Return the [x, y] coordinate for the center point of the cell that contains the specified text.  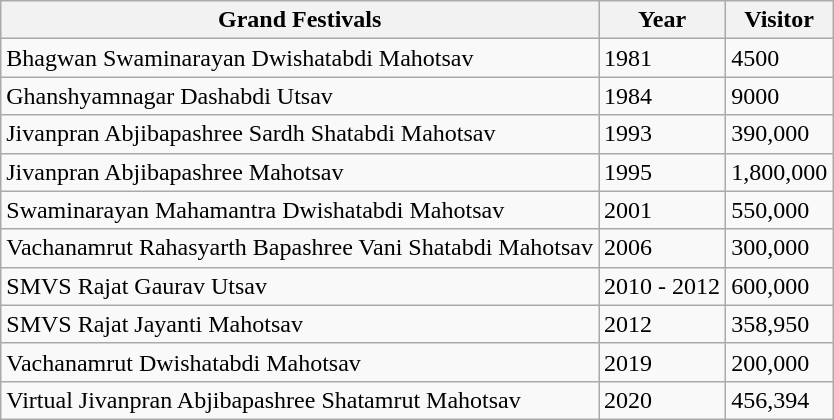
1981 [662, 58]
300,000 [780, 248]
Visitor [780, 20]
SMVS Rajat Jayanti Mahotsav [300, 324]
600,000 [780, 286]
SMVS Rajat Gaurav Utsav [300, 286]
358,950 [780, 324]
Bhagwan Swaminarayan Dwishatabdi Mahotsav [300, 58]
4500 [780, 58]
2001 [662, 210]
9000 [780, 96]
456,394 [780, 400]
Virtual Jivanpran Abjibapashree Shatamrut Mahotsav [300, 400]
Ghanshyamnagar Dashabdi Utsav [300, 96]
Jivanpran Abjibapashree Mahotsav [300, 172]
2020 [662, 400]
2012 [662, 324]
1993 [662, 134]
Year [662, 20]
2006 [662, 248]
1,800,000 [780, 172]
390,000 [780, 134]
Swaminarayan Mahamantra Dwishatabdi Mahotsav [300, 210]
200,000 [780, 362]
1984 [662, 96]
Vachanamrut Rahasyarth Bapashree Vani Shatabdi Mahotsav [300, 248]
550,000 [780, 210]
Jivanpran Abjibapashree Sardh Shatabdi Mahotsav [300, 134]
1995 [662, 172]
2010 - 2012 [662, 286]
Grand Festivals [300, 20]
2019 [662, 362]
Vachanamrut Dwishatabdi Mahotsav [300, 362]
